From the cell containing the given text, extract its center point as [x, y] coordinate. 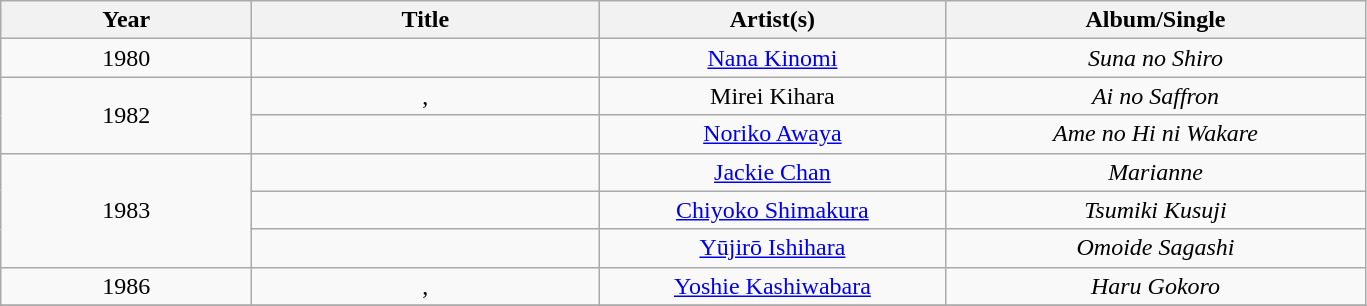
Jackie Chan [772, 172]
Year [126, 20]
Ai no Saffron [1156, 96]
Chiyoko Shimakura [772, 210]
Ame no Hi ni Wakare [1156, 134]
Mirei Kihara [772, 96]
Yūjirō Ishihara [772, 248]
Nana Kinomi [772, 58]
Title [426, 20]
Album/Single [1156, 20]
1986 [126, 286]
1982 [126, 115]
Omoide Sagashi [1156, 248]
Haru Gokoro [1156, 286]
Suna no Shiro [1156, 58]
1983 [126, 210]
Artist(s) [772, 20]
Marianne [1156, 172]
Yoshie Kashiwabara [772, 286]
Tsumiki Kusuji [1156, 210]
1980 [126, 58]
Noriko Awaya [772, 134]
